Find where the given text appears and provide that cell's center as (x, y) coordinate. 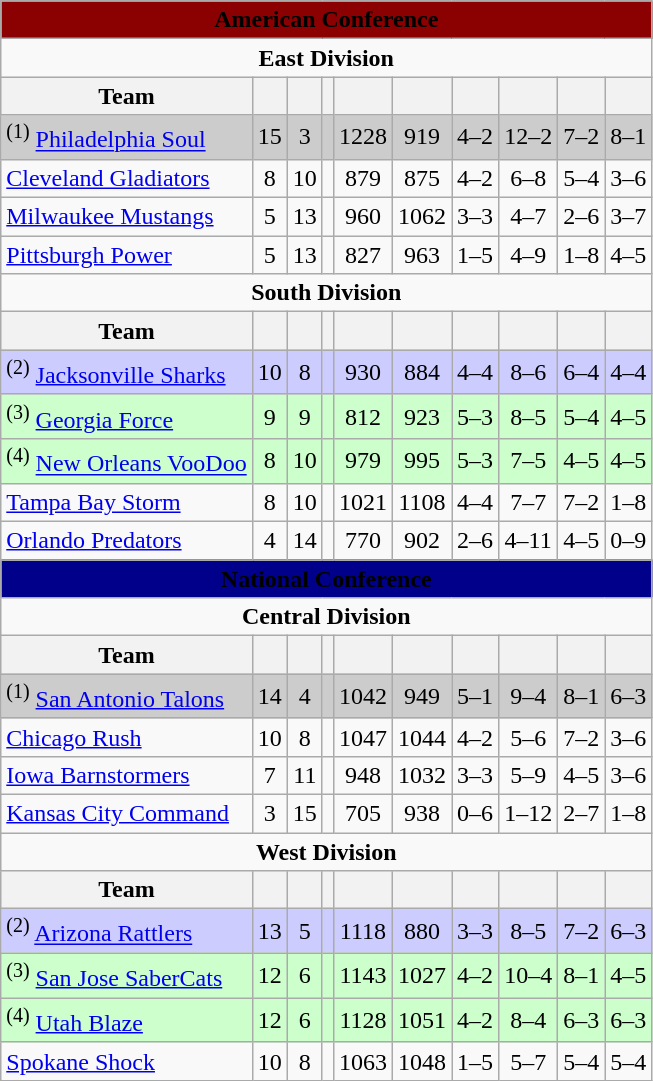
Spokane Shock (126, 1061)
1128 (362, 1020)
Iowa Barnstormers (126, 775)
(3) San Jose SaberCats (126, 976)
1027 (422, 976)
930 (362, 372)
1–12 (528, 813)
1062 (422, 217)
6–8 (528, 178)
Central Division (326, 617)
960 (362, 217)
875 (422, 178)
6–4 (582, 372)
10–4 (528, 976)
812 (362, 416)
1108 (422, 502)
1042 (362, 696)
(3) Georgia Force (126, 416)
12–2 (528, 138)
827 (362, 255)
7–5 (528, 462)
(4) New Orleans VooDoo (126, 462)
11 (304, 775)
Chicago Rush (126, 737)
4–11 (528, 541)
979 (362, 462)
(1) Philadelphia Soul (126, 138)
1051 (422, 1020)
1228 (362, 138)
(4) Utah Blaze (126, 1020)
Kansas City Command (126, 813)
8–4 (528, 1020)
5–6 (528, 737)
South Division (326, 293)
(2) Jacksonville Sharks (126, 372)
1047 (362, 737)
879 (362, 178)
0–6 (476, 813)
884 (422, 372)
8–6 (528, 372)
9–4 (528, 696)
Cleveland Gladiators (126, 178)
Pittsburgh Power (126, 255)
705 (362, 813)
963 (422, 255)
7–7 (528, 502)
1044 (422, 737)
880 (422, 932)
East Division (326, 58)
995 (422, 462)
Milwaukee Mustangs (126, 217)
5–1 (476, 696)
4–7 (528, 217)
(2) Arizona Rattlers (126, 932)
American Conference (326, 20)
National Conference (326, 579)
0–9 (628, 541)
2–7 (582, 813)
770 (362, 541)
1021 (362, 502)
1143 (362, 976)
1063 (362, 1061)
1118 (362, 932)
3–7 (628, 217)
5–7 (528, 1061)
1032 (422, 775)
1048 (422, 1061)
7 (270, 775)
4–9 (528, 255)
West Division (326, 852)
(1) San Antonio Talons (126, 696)
948 (362, 775)
Orlando Predators (126, 541)
Tampa Bay Storm (126, 502)
5–9 (528, 775)
949 (422, 696)
902 (422, 541)
938 (422, 813)
919 (422, 138)
923 (422, 416)
